Scan for the cell matching the given text and deliver its (X, Y) coordinate at center. 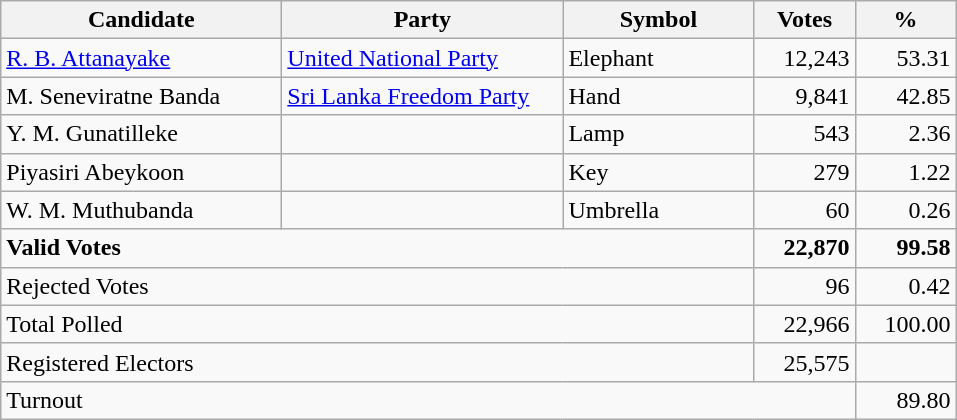
0.26 (906, 210)
89.80 (906, 400)
53.31 (906, 58)
100.00 (906, 324)
Votes (804, 20)
Turnout (428, 400)
Candidate (142, 20)
12,243 (804, 58)
9,841 (804, 96)
Key (658, 172)
1.22 (906, 172)
Party (422, 20)
Sri Lanka Freedom Party (422, 96)
22,966 (804, 324)
Y. M. Gunatilleke (142, 134)
W. M. Muthubanda (142, 210)
2.36 (906, 134)
25,575 (804, 362)
99.58 (906, 248)
United National Party (422, 58)
279 (804, 172)
42.85 (906, 96)
543 (804, 134)
Lamp (658, 134)
Umbrella (658, 210)
Valid Votes (378, 248)
Rejected Votes (378, 286)
96 (804, 286)
Piyasiri Abeykoon (142, 172)
R. B. Attanayake (142, 58)
Registered Electors (378, 362)
Hand (658, 96)
60 (804, 210)
Total Polled (378, 324)
Symbol (658, 20)
0.42 (906, 286)
% (906, 20)
M. Seneviratne Banda (142, 96)
22,870 (804, 248)
Elephant (658, 58)
